Provide the [x, y] coordinate of the cell's center where the given text is located.  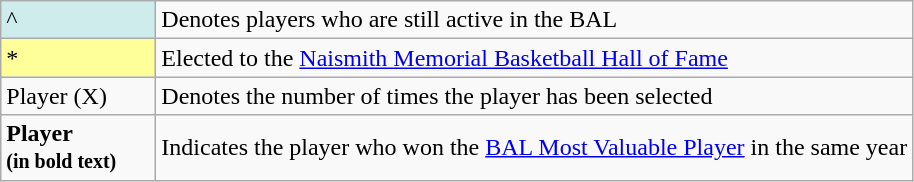
Denotes players who are still active in the BAL [534, 20]
^ [78, 20]
Player (X) [78, 96]
Player(in bold text) [78, 148]
Elected to the Naismith Memorial Basketball Hall of Fame [534, 58]
Denotes the number of times the player has been selected [534, 96]
Indicates the player who won the BAL Most Valuable Player in the same year [534, 148]
* [78, 58]
